Detect which cell encompasses the target text, then output its [x, y] center coordinate. 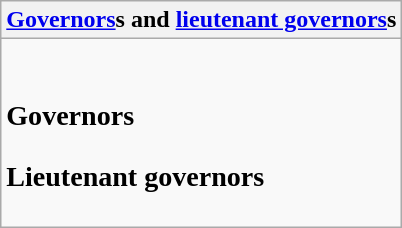
GovernorsLieutenant governors [202, 133]
Governorss and lieutenant governorss [202, 20]
